Scan for the cell matching the given text and deliver its [x, y] coordinate at center. 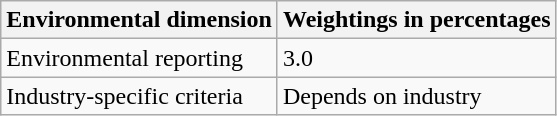
Industry-specific criteria [140, 96]
Environmental dimension [140, 20]
Weightings in percentages [416, 20]
Environmental reporting [140, 58]
3.0 [416, 58]
Depends on industry [416, 96]
